Capture the cell that displays the provided text and extract its [X, Y] central coordinate. 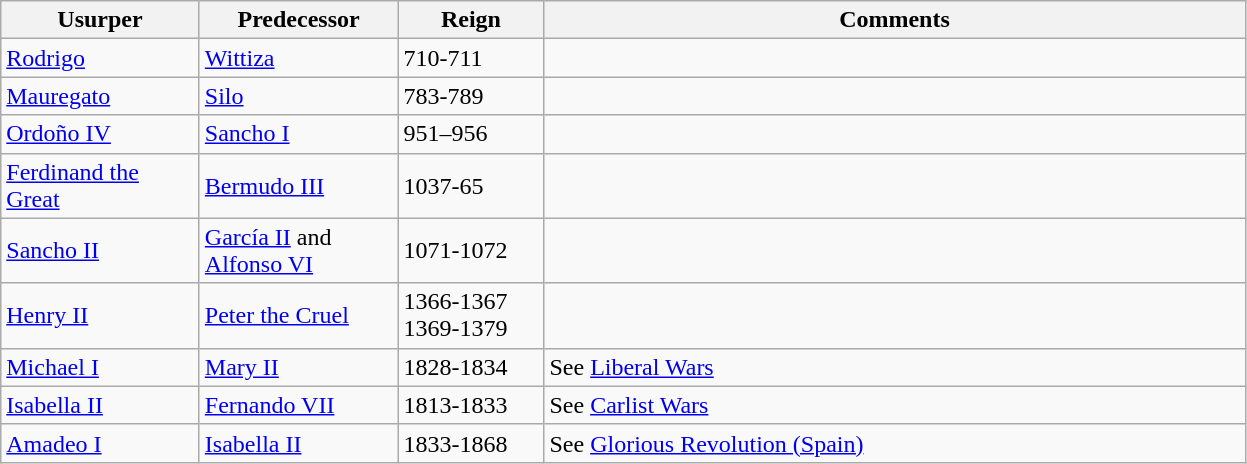
Rodrigo [100, 58]
1813-1833 [471, 405]
See Liberal Wars [894, 367]
Usurper [100, 20]
1828-1834 [471, 367]
1833-1868 [471, 443]
710-711 [471, 58]
Bermudo III [298, 186]
Predecessor [298, 20]
Mary II [298, 367]
1071-1072 [471, 250]
Fernando VII [298, 405]
Sancho II [100, 250]
Mauregato [100, 96]
Comments [894, 20]
Reign [471, 20]
García II and Alfonso VI [298, 250]
Sancho I [298, 134]
783-789 [471, 96]
Ferdinand the Great [100, 186]
1037-65 [471, 186]
Amadeo I [100, 443]
1366-1367 1369-1379 [471, 316]
See Glorious Revolution (Spain) [894, 443]
951–956 [471, 134]
Wittiza [298, 58]
Silo [298, 96]
Ordoño IV [100, 134]
See Carlist Wars [894, 405]
Henry II [100, 316]
Peter the Cruel [298, 316]
Michael I [100, 367]
